From the cell containing the given text, extract its center point as [X, Y] coordinate. 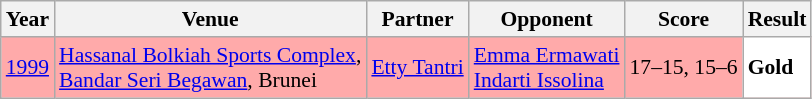
17–15, 15–6 [684, 68]
Gold [778, 68]
Etty Tantri [417, 68]
Emma Ermawati Indarti Issolina [547, 68]
Hassanal Bolkiah Sports Complex,Bandar Seri Begawan, Brunei [210, 68]
Score [684, 19]
1999 [28, 68]
Venue [210, 19]
Opponent [547, 19]
Result [778, 19]
Year [28, 19]
Partner [417, 19]
